Return the (x, y) coordinate for the center point of the cell that contains the specified text.  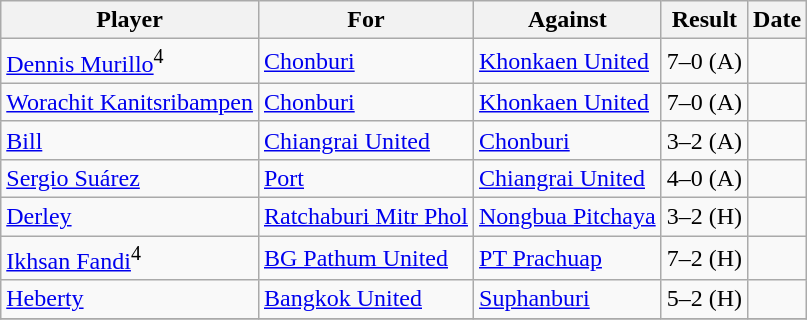
3–2 (H) (704, 217)
Worachit Kanitsribampen (130, 102)
Ikhsan Fandi4 (130, 258)
Dennis Murillo4 (130, 62)
Against (568, 20)
Heberty (130, 299)
Player (130, 20)
Sergio Suárez (130, 178)
7–2 (H) (704, 258)
Date (778, 20)
Nongbua Pitchaya (568, 217)
BG Pathum United (366, 258)
Bangkok United (366, 299)
3–2 (A) (704, 140)
Port (366, 178)
5–2 (H) (704, 299)
For (366, 20)
4–0 (A) (704, 178)
PT Prachuap (568, 258)
Suphanburi (568, 299)
Derley (130, 217)
Result (704, 20)
Bill (130, 140)
Ratchaburi Mitr Phol (366, 217)
